Return the (X, Y) coordinate for the center point of the cell that contains the specified text.  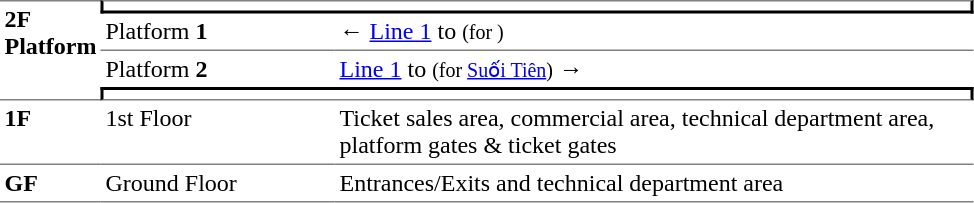
← Line 1 to (for ) (654, 33)
Ticket sales area, commercial area, technical department area, platform gates & ticket gates (654, 132)
Ground Floor (218, 184)
Entrances/Exits and technical department area (654, 184)
GF (50, 184)
1st Floor (218, 132)
Line 1 to (for Suối Tiên) → (654, 69)
Platform 2 (218, 69)
Platform 1 (218, 33)
1F (50, 132)
2FPlatform (50, 50)
